From the cell containing the given text, extract its center point as (X, Y) coordinate. 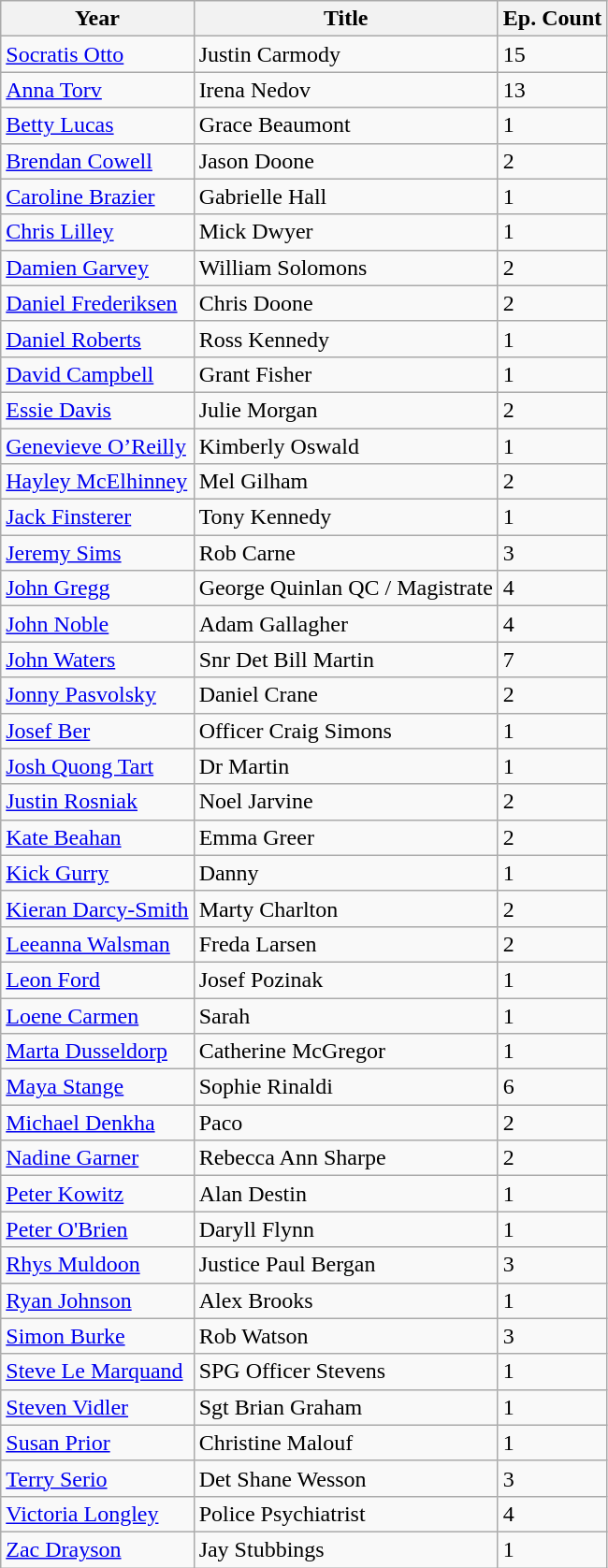
Daryll Flynn (346, 1229)
15 (552, 54)
Marta Dusseldorp (97, 1052)
Emma Greer (346, 837)
Title (346, 19)
Marty Charlton (346, 908)
Kieran Darcy-Smith (97, 908)
Kick Gurry (97, 873)
Josh Quong Tart (97, 766)
Betty Lucas (97, 125)
Loene Carmen (97, 1015)
Peter O'Brien (97, 1229)
Steve Le Marquand (97, 1372)
William Solomons (346, 268)
Josef Ber (97, 731)
Jonny Pasvolsky (97, 695)
Gabrielle Hall (346, 196)
Justin Carmody (346, 54)
Steven Vidler (97, 1407)
Police Psychiatrist (346, 1514)
Rob Watson (346, 1336)
Julie Morgan (346, 410)
Jay Stubbings (346, 1549)
6 (552, 1087)
Damien Garvey (97, 268)
Jason Doone (346, 161)
Grant Fisher (346, 374)
John Noble (97, 624)
Genevieve O’Reilly (97, 446)
Zac Drayson (97, 1549)
Snr Det Bill Martin (346, 660)
Rob Carne (346, 553)
Maya Stange (97, 1087)
John Gregg (97, 588)
Alan Destin (346, 1194)
Daniel Crane (346, 695)
Danny (346, 873)
Freda Larsen (346, 944)
Ross Kennedy (346, 339)
Irena Nedov (346, 90)
Victoria Longley (97, 1514)
Alex Brooks (346, 1300)
Susan Prior (97, 1443)
Mick Dwyer (346, 232)
Dr Martin (346, 766)
Noel Jarvine (346, 802)
Caroline Brazier (97, 196)
Simon Burke (97, 1336)
Rhys Muldoon (97, 1265)
David Campbell (97, 374)
Officer Craig Simons (346, 731)
Socratis Otto (97, 54)
Catherine McGregor (346, 1052)
Kimberly Oswald (346, 446)
John Waters (97, 660)
Justin Rosniak (97, 802)
Daniel Roberts (97, 339)
Sarah (346, 1015)
Michael Denkha (97, 1123)
Anna Torv (97, 90)
Essie Davis (97, 410)
Ryan Johnson (97, 1300)
Leon Ford (97, 980)
Adam Gallagher (346, 624)
Ep. Count (552, 19)
7 (552, 660)
Tony Kennedy (346, 517)
Justice Paul Bergan (346, 1265)
Sgt Brian Graham (346, 1407)
Kate Beahan (97, 837)
Paco (346, 1123)
Grace Beaumont (346, 125)
Sophie Rinaldi (346, 1087)
Daniel Frederiksen (97, 303)
Nadine Garner (97, 1158)
Mel Gilham (346, 482)
Jack Finsterer (97, 517)
Terry Serio (97, 1478)
Year (97, 19)
Leeanna Walsman (97, 944)
Rebecca Ann Sharpe (346, 1158)
13 (552, 90)
Christine Malouf (346, 1443)
George Quinlan QC / Magistrate (346, 588)
Chris Lilley (97, 232)
Josef Pozinak (346, 980)
Jeremy Sims (97, 553)
Det Shane Wesson (346, 1478)
Hayley McElhinney (97, 482)
Peter Kowitz (97, 1194)
Chris Doone (346, 303)
Brendan Cowell (97, 161)
SPG Officer Stevens (346, 1372)
